Extract the (x, y) coordinate from the center of the cell holding the provided text.  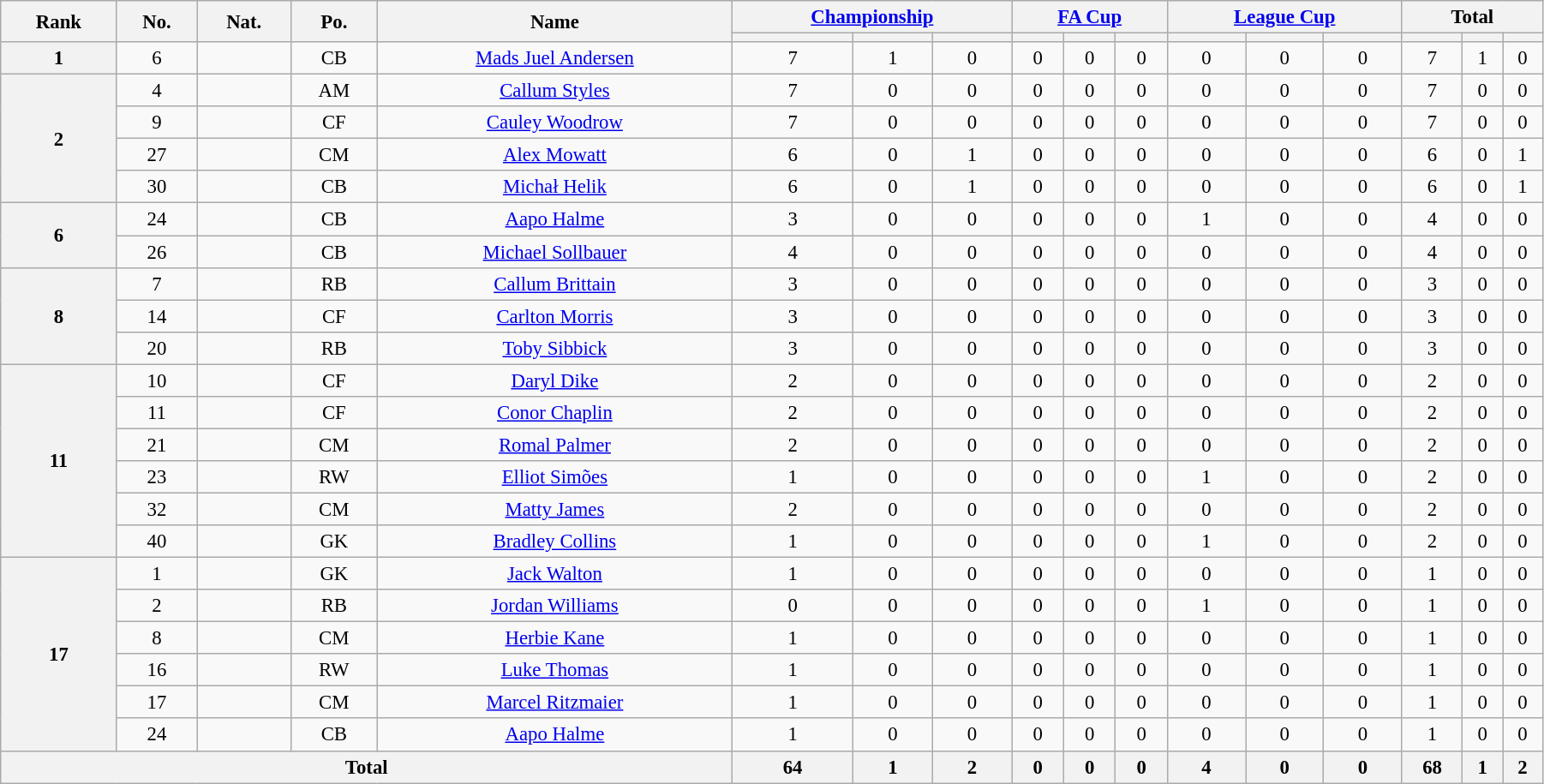
No. (157, 21)
32 (157, 509)
Jack Walton (555, 574)
Conor Chaplin (555, 413)
40 (157, 542)
10 (157, 380)
26 (157, 252)
Elliot Simões (555, 477)
21 (157, 445)
27 (157, 155)
Carlton Morris (555, 316)
Callum Brittain (555, 284)
Bradley Collins (555, 542)
Matty James (555, 509)
20 (157, 348)
Michael Sollbauer (555, 252)
Romal Palmer (555, 445)
Luke Thomas (555, 670)
Jordan Williams (555, 606)
League Cup (1284, 17)
Marcel Ritzmaier (555, 703)
64 (793, 767)
Michał Helik (555, 188)
Name (555, 21)
Po. (334, 21)
Championship (872, 17)
AM (334, 91)
Nat. (244, 21)
9 (157, 123)
Callum Styles (555, 91)
16 (157, 670)
30 (157, 188)
Cauley Woodrow (555, 123)
Alex Mowatt (555, 155)
Rank (58, 21)
Daryl Dike (555, 380)
23 (157, 477)
14 (157, 316)
Mads Juel Andersen (555, 58)
FA Cup (1090, 17)
Toby Sibbick (555, 348)
Herbie Kane (555, 638)
68 (1433, 767)
